Pinpoint the cell where the given text exists, returning its (x, y) midpoint coordinate. 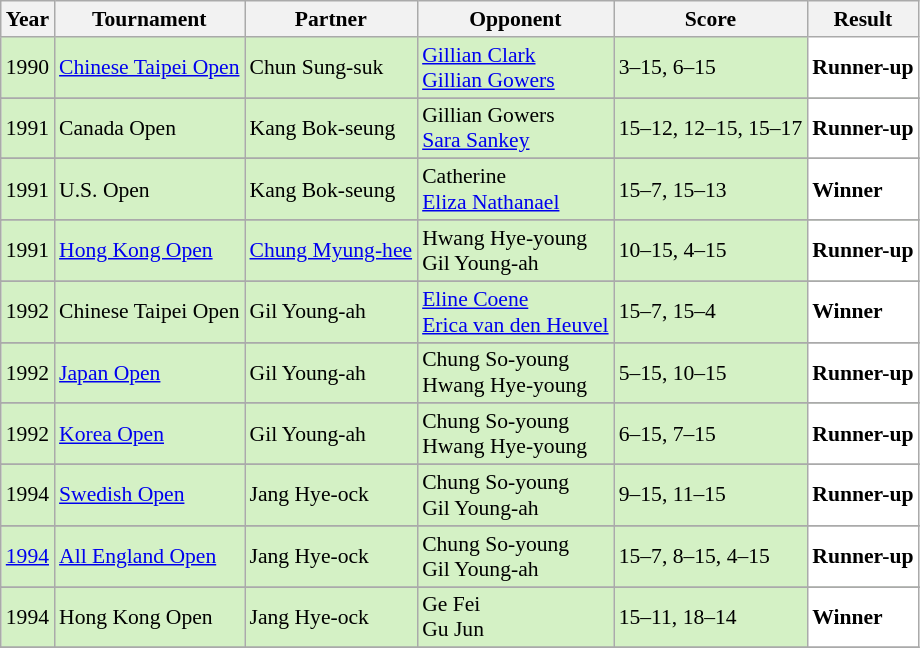
Gillian Clark Gillian Gowers (516, 68)
15–7, 15–13 (711, 190)
Hwang Hye-young Gil Young-ah (516, 250)
Swedish Open (149, 496)
Year (28, 19)
All England Open (149, 556)
15–12, 12–15, 15–17 (711, 128)
9–15, 11–15 (711, 496)
Ge Fei Gu Jun (516, 618)
Result (862, 19)
Korea Open (149, 434)
Catherine Eliza Nathanael (516, 190)
Partner (330, 19)
Canada Open (149, 128)
Chun Sung-suk (330, 68)
15–11, 18–14 (711, 618)
Tournament (149, 19)
U.S. Open (149, 190)
3–15, 6–15 (711, 68)
1990 (28, 68)
Gillian Gowers Sara Sankey (516, 128)
Chung Myung-hee (330, 250)
6–15, 7–15 (711, 434)
15–7, 8–15, 4–15 (711, 556)
15–7, 15–4 (711, 312)
Eline Coene Erica van den Heuvel (516, 312)
Opponent (516, 19)
Japan Open (149, 372)
5–15, 10–15 (711, 372)
10–15, 4–15 (711, 250)
Score (711, 19)
